Scan for the cell matching the given text and deliver its (X, Y) coordinate at center. 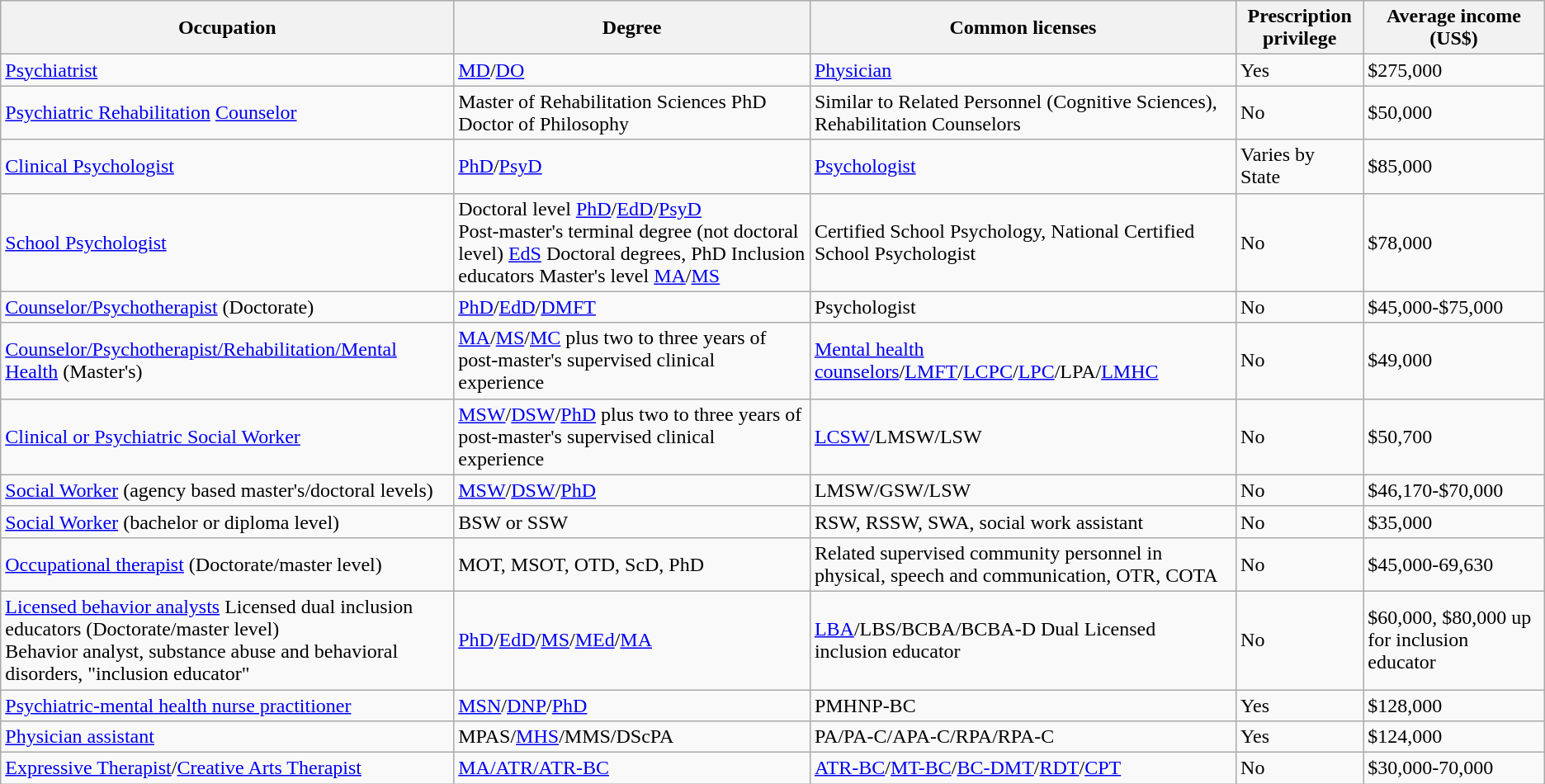
PhD/PsyD (632, 167)
MA/ATR/ATR-BC (632, 768)
$50,700 (1454, 437)
Psychiatric Rehabilitation Counselor (228, 112)
School Psychologist (228, 243)
Clinical or Psychiatric Social Worker (228, 437)
BSW or SSW (632, 522)
$85,000 (1454, 167)
$49,000 (1454, 361)
Physician (1023, 70)
$60,000, $80,000 up for inclusion educator (1454, 640)
Social Worker (bachelor or diploma level) (228, 522)
Average income (US$) (1454, 28)
MA/MS/MC plus two to three years of post-master's supervised clinical experience (632, 361)
Prescription privilege (1300, 28)
Physician assistant (228, 737)
Counselor/Psychotherapist/Rehabilitation/Mental Health (Master's) (228, 361)
MSW/DSW/PhD plus two to three years of post-master's supervised clinical experience (632, 437)
$35,000 (1454, 522)
RSW, RSSW, SWA, social work assistant (1023, 522)
Related supervised community personnel in physical, speech and communication, OTR, COTA (1023, 564)
MD/DO (632, 70)
MPAS/MHS/MMS/DScPA (632, 737)
Similar to Related Personnel (Cognitive Sciences), Rehabilitation Counselors (1023, 112)
Varies by State (1300, 167)
Clinical Psychologist (228, 167)
Certified School Psychology, National Certified School Psychologist (1023, 243)
$46,170-$70,000 (1454, 490)
$45,000-$75,000 (1454, 307)
PMHNP-BC (1023, 706)
Expressive Therapist/Creative Arts Therapist (228, 768)
ATR-BC/MT-BC/BC-DMT/RDT/CPT (1023, 768)
$128,000 (1454, 706)
Psychiatrist (228, 70)
$124,000 (1454, 737)
MOT, MSOT, OTD, ScD, PhD (632, 564)
Psychiatric-mental health nurse practitioner (228, 706)
MSN/DNP/PhD (632, 706)
Counselor/Psychotherapist (Doctorate) (228, 307)
LMSW/GSW/LSW (1023, 490)
Common licenses (1023, 28)
$275,000 (1454, 70)
$78,000 (1454, 243)
Occupation (228, 28)
$50,000 (1454, 112)
PhD/EdD/DMFT (632, 307)
LCSW/LMSW/LSW (1023, 437)
PhD/EdD/MS/MEd/MA (632, 640)
MSW/DSW/PhD (632, 490)
Social Worker (agency based master's/doctoral levels) (228, 490)
LBA/LBS/BCBA/BCBA-D Dual Licensed inclusion educator (1023, 640)
Mental health counselors/LMFT/LCPC/LPC/LPA/LMHC (1023, 361)
Master of Rehabilitation Sciences PhD Doctor of Philosophy (632, 112)
$30,000-70,000 (1454, 768)
PA/PA-C/APA-C/RPA/RPA-C (1023, 737)
$45,000-69,630 (1454, 564)
Doctoral level PhD/EdD/PsyDPost-master's terminal degree (not doctoral level) EdS Doctoral degrees, PhD Inclusion educators Master's level MA/MS (632, 243)
Occupational therapist (Doctorate/master level) (228, 564)
Degree (632, 28)
